Locate the cell with the specified text and output its [X, Y] center coordinate. 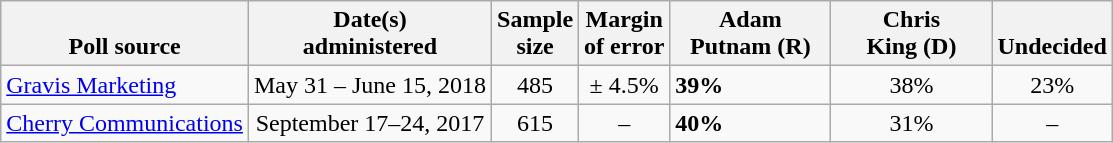
± 4.5% [624, 85]
23% [1052, 85]
September 17–24, 2017 [370, 123]
615 [536, 123]
39% [750, 85]
40% [750, 123]
Cherry Communications [125, 123]
ChrisKing (D) [912, 34]
Undecided [1052, 34]
Poll source [125, 34]
May 31 – June 15, 2018 [370, 85]
Marginof error [624, 34]
485 [536, 85]
Gravis Marketing [125, 85]
AdamPutnam (R) [750, 34]
Samplesize [536, 34]
38% [912, 85]
Date(s)administered [370, 34]
31% [912, 123]
